Capture the cell that displays the provided text and extract its [x, y] central coordinate. 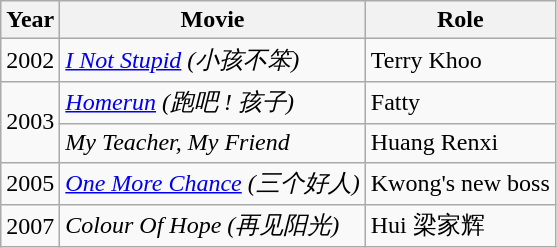
2002 [30, 60]
Movie [212, 20]
2005 [30, 184]
2007 [30, 226]
Year [30, 20]
Hui 梁家辉 [460, 226]
2003 [30, 122]
One More Chance (三个好人) [212, 184]
Kwong's new boss [460, 184]
Fatty [460, 102]
Huang Renxi [460, 143]
My Teacher, My Friend [212, 143]
Role [460, 20]
Terry Khoo [460, 60]
Homerun (跑吧 ! 孩子) [212, 102]
Colour Of Hope (再见阳光) [212, 226]
I Not Stupid (小孩不笨) [212, 60]
